Output the (x, y) coordinate of the center of the cell containing the given text.  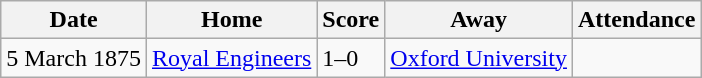
Score (351, 20)
Royal Engineers (231, 58)
Attendance (636, 20)
Away (479, 20)
5 March 1875 (74, 58)
Oxford University (479, 58)
1–0 (351, 58)
Home (231, 20)
Date (74, 20)
